From the cell containing the given text, extract its center point as [x, y] coordinate. 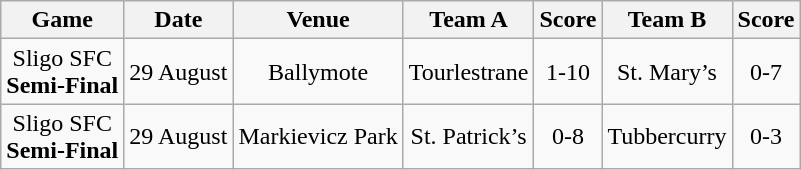
0-8 [568, 136]
Ballymote [318, 72]
Date [178, 20]
Tourlestrane [468, 72]
0-7 [766, 72]
Tubbercurry [667, 136]
1-10 [568, 72]
St. Patrick’s [468, 136]
0-3 [766, 136]
Team A [468, 20]
Game [62, 20]
Team B [667, 20]
Markievicz Park [318, 136]
Venue [318, 20]
St. Mary’s [667, 72]
